Return the (X, Y) coordinate for the center point of the cell that contains the specified text.  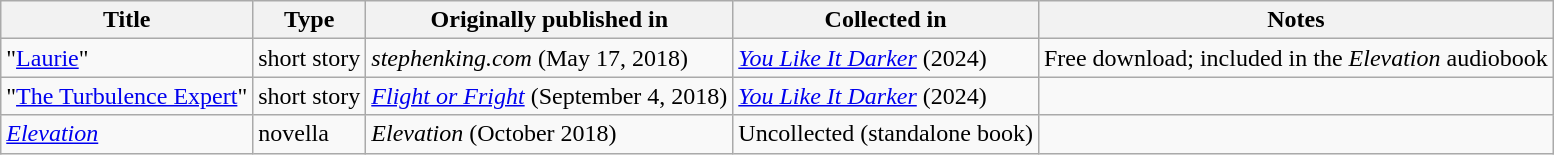
Notes (1296, 20)
Title (127, 20)
Elevation (October 2018) (550, 134)
Type (310, 20)
Elevation (127, 134)
Collected in (886, 20)
"Laurie" (127, 58)
novella (310, 134)
Flight or Fright (September 4, 2018) (550, 96)
Uncollected (standalone book) (886, 134)
Originally published in (550, 20)
stephenking.com (May 17, 2018) (550, 58)
Free download; included in the Elevation audiobook (1296, 58)
"The Turbulence Expert" (127, 96)
